Capture the cell that displays the provided text and extract its [x, y] central coordinate. 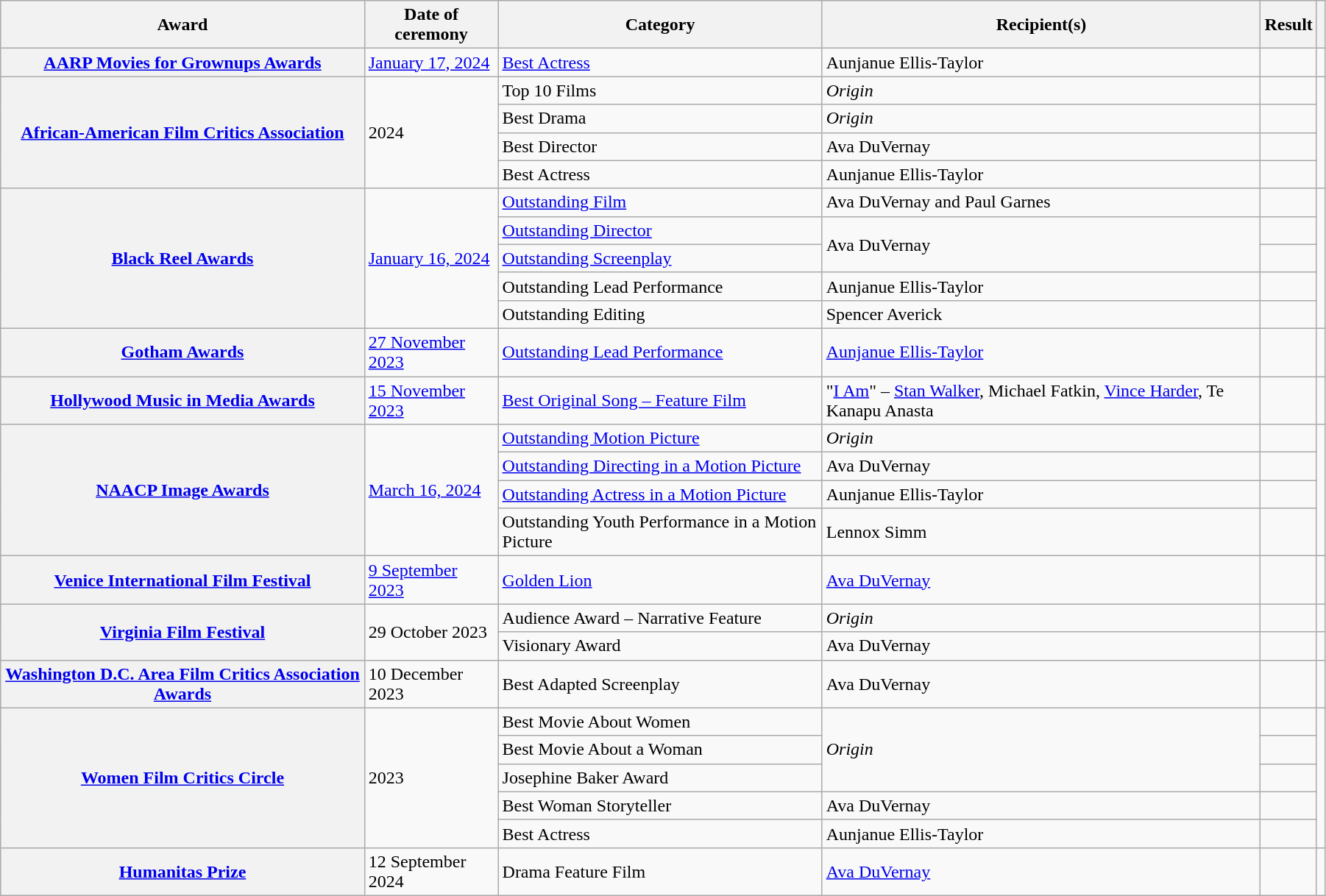
Best Original Song – Feature Film [660, 400]
Spencer Averick [1041, 314]
Lennox Simm [1041, 533]
Result [1288, 25]
Best Adapted Screenplay [660, 684]
Josephine Baker Award [660, 778]
Outstanding Motion Picture [660, 438]
Venice International Film Festival [182, 580]
15 November 2023 [431, 400]
Best Woman Storyteller [660, 806]
Top 10 Films [660, 90]
"I Am" – Stan Walker, Michael Fatkin, Vince Harder, Te Kanapu Anasta [1041, 400]
Outstanding Editing [660, 314]
Ava DuVernay and Paul Garnes [1041, 202]
Best Movie About Women [660, 722]
Outstanding Screenplay [660, 258]
2023 [431, 778]
Washington D.C. Area Film Critics Association Awards [182, 684]
AARP Movies for Grownups Awards [182, 63]
Visionary Award [660, 646]
9 September 2023 [431, 580]
Gotham Awards [182, 352]
Outstanding Actress in a Motion Picture [660, 494]
Outstanding Youth Performance in a Motion Picture [660, 533]
March 16, 2024 [431, 490]
Black Reel Awards [182, 258]
January 16, 2024 [431, 258]
Drama Feature Film [660, 871]
27 November 2023 [431, 352]
Golden Lion [660, 580]
January 17, 2024 [431, 63]
NAACP Image Awards [182, 490]
2024 [431, 132]
Best Director [660, 146]
Outstanding Director [660, 230]
Best Movie About a Woman [660, 750]
29 October 2023 [431, 632]
Outstanding Directing in a Motion Picture [660, 466]
Recipient(s) [1041, 25]
Category [660, 25]
Best Drama [660, 118]
Outstanding Film [660, 202]
Humanitas Prize [182, 871]
Hollywood Music in Media Awards [182, 400]
10 December 2023 [431, 684]
African-American Film Critics Association [182, 132]
Award [182, 25]
Virginia Film Festival [182, 632]
Audience Award – Narrative Feature [660, 618]
12 September 2024 [431, 871]
Date of ceremony [431, 25]
Women Film Critics Circle [182, 778]
